Detect which cell encompasses the target text, then output its [x, y] center coordinate. 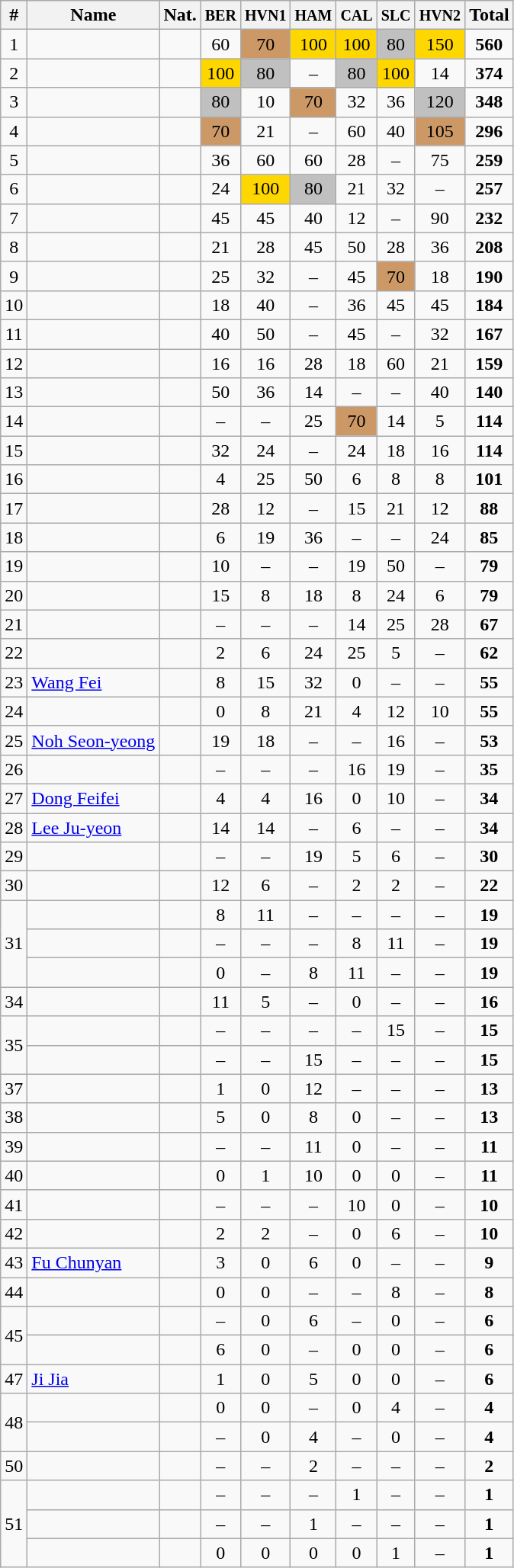
SLC [396, 15]
374 [490, 73]
296 [490, 131]
75 [440, 160]
53 [490, 740]
20 [14, 595]
Ji Jia [93, 1379]
Name [93, 15]
140 [490, 393]
Lee Ju-yeon [93, 827]
7 [14, 218]
120 [440, 102]
CAL [357, 15]
62 [490, 653]
# [14, 15]
150 [440, 44]
HVN2 [440, 15]
190 [490, 276]
29 [14, 857]
348 [490, 102]
Total [490, 15]
159 [490, 364]
38 [14, 1117]
208 [490, 247]
257 [490, 189]
44 [14, 1292]
232 [490, 218]
41 [14, 1204]
26 [14, 769]
90 [440, 218]
17 [14, 508]
Fu Chunyan [93, 1262]
37 [14, 1089]
167 [490, 334]
HAM [313, 15]
Dong Feifei [93, 798]
85 [490, 537]
42 [14, 1233]
BER [220, 15]
HVN1 [265, 15]
88 [490, 508]
Noh Seon-yeong [93, 740]
23 [14, 682]
184 [490, 305]
Wang Fei [93, 682]
51 [14, 1524]
67 [490, 624]
Nat. [180, 15]
259 [490, 160]
105 [440, 131]
560 [490, 44]
31 [14, 944]
43 [14, 1262]
48 [14, 1422]
47 [14, 1379]
101 [490, 479]
39 [14, 1146]
27 [14, 798]
